Detect which cell encompasses the target text, then output its [X, Y] center coordinate. 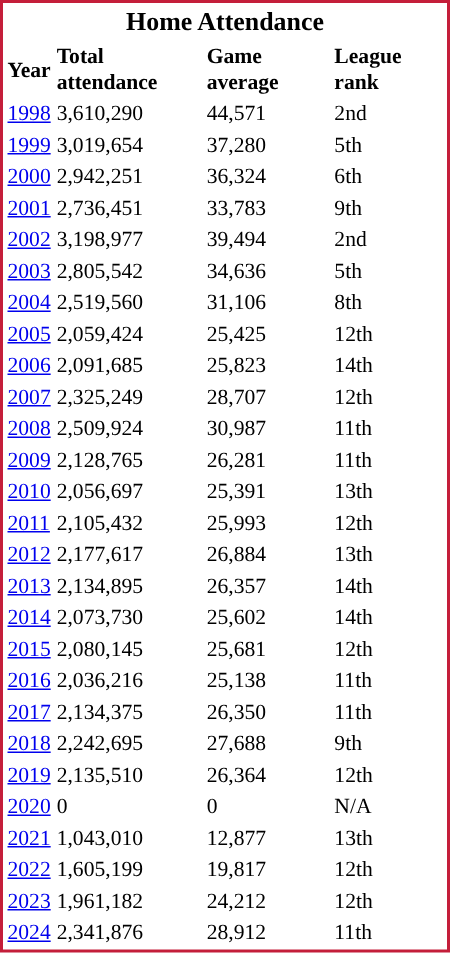
2023 [29, 900]
League rank [388, 69]
28,912 [268, 932]
2,091,685 [128, 365]
30,987 [268, 428]
8th [388, 302]
1998 [29, 113]
28,707 [268, 396]
25,425 [268, 334]
2016 [29, 680]
2,134,375 [128, 712]
25,681 [268, 648]
2003 [29, 270]
27,688 [268, 743]
2012 [29, 554]
2004 [29, 302]
36,324 [268, 176]
37,280 [268, 144]
34,636 [268, 270]
2008 [29, 428]
24,212 [268, 900]
N/A [388, 806]
1,043,010 [128, 838]
2,509,924 [128, 428]
26,357 [268, 586]
2013 [29, 586]
2000 [29, 176]
2014 [29, 617]
1,961,182 [128, 900]
2006 [29, 365]
3,019,654 [128, 144]
2,177,617 [128, 554]
2,325,249 [128, 396]
31,106 [268, 302]
25,823 [268, 365]
2020 [29, 806]
2018 [29, 743]
Year [29, 69]
25,138 [268, 680]
2024 [29, 932]
3,610,290 [128, 113]
2,942,251 [128, 176]
2,805,542 [128, 270]
2,134,895 [128, 586]
1,605,199 [128, 869]
2,056,697 [128, 491]
2009 [29, 460]
25,602 [268, 617]
2001 [29, 208]
26,364 [268, 774]
2,073,730 [128, 617]
1999 [29, 144]
39,494 [268, 239]
26,350 [268, 712]
2,080,145 [128, 648]
2,341,876 [128, 932]
19,817 [268, 869]
12,877 [268, 838]
2015 [29, 648]
Total attendance [128, 69]
3,198,977 [128, 239]
Home Attendance [225, 22]
26,884 [268, 554]
2,059,424 [128, 334]
2007 [29, 396]
2,242,695 [128, 743]
2002 [29, 239]
2,036,216 [128, 680]
2019 [29, 774]
2021 [29, 838]
44,571 [268, 113]
2011 [29, 522]
2,736,451 [128, 208]
Game average [268, 69]
2,105,432 [128, 522]
2,128,765 [128, 460]
2010 [29, 491]
2022 [29, 869]
25,391 [268, 491]
2005 [29, 334]
2,135,510 [128, 774]
25,993 [268, 522]
2017 [29, 712]
33,783 [268, 208]
6th [388, 176]
26,281 [268, 460]
2,519,560 [128, 302]
